Determine the [x, y] coordinate at the center of the cell enclosing the given text.  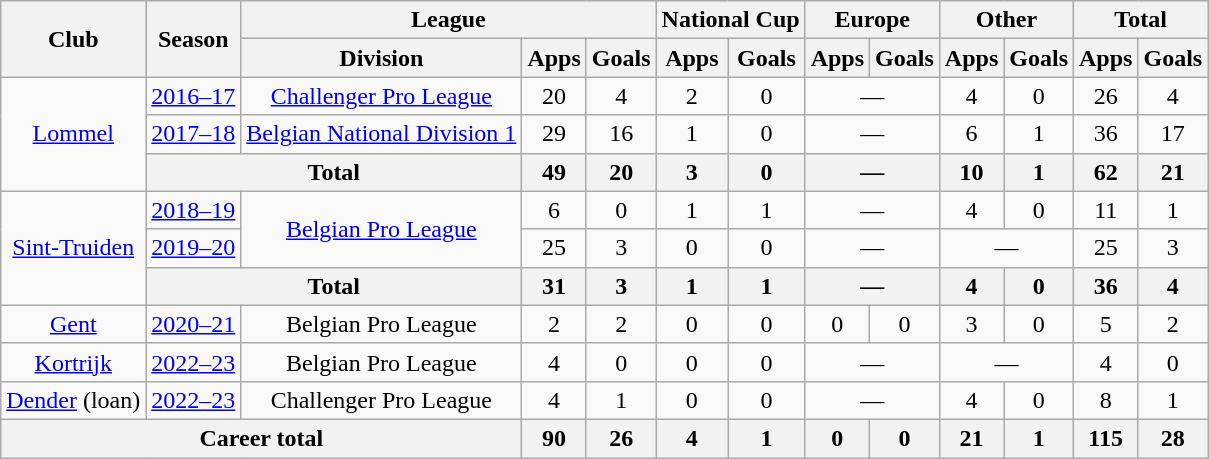
Europe [872, 20]
Lommel [74, 134]
115 [1106, 438]
10 [971, 172]
Club [74, 39]
2016–17 [194, 96]
Career total [262, 438]
5 [1106, 324]
62 [1106, 172]
Division [382, 58]
29 [554, 134]
49 [554, 172]
Belgian National Division 1 [382, 134]
17 [1173, 134]
31 [554, 286]
2017–18 [194, 134]
2018–19 [194, 210]
2019–20 [194, 248]
National Cup [730, 20]
11 [1106, 210]
28 [1173, 438]
90 [554, 438]
League [448, 20]
Other [1006, 20]
Kortrijk [74, 362]
Gent [74, 324]
Season [194, 39]
8 [1106, 400]
16 [621, 134]
Dender (loan) [74, 400]
2020–21 [194, 324]
Sint-Truiden [74, 248]
